From the cell containing the given text, extract its center point as (x, y) coordinate. 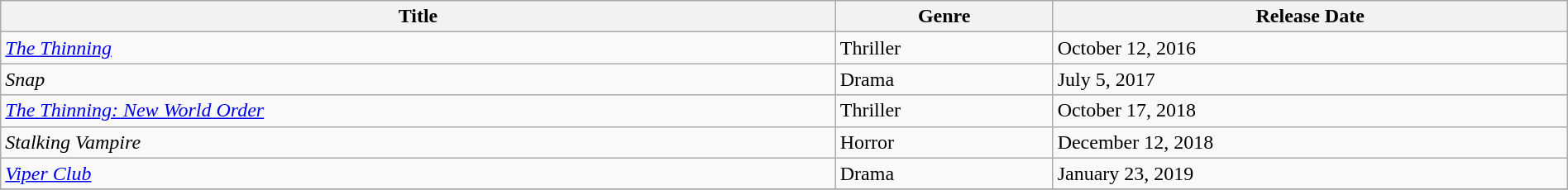
January 23, 2019 (1310, 173)
Stalking Vampire (418, 142)
Title (418, 17)
October 12, 2016 (1310, 48)
Snap (418, 79)
Horror (944, 142)
The Thinning: New World Order (418, 111)
Release Date (1310, 17)
July 5, 2017 (1310, 79)
December 12, 2018 (1310, 142)
Viper Club (418, 173)
October 17, 2018 (1310, 111)
Genre (944, 17)
The Thinning (418, 48)
